Output the (x, y) coordinate of the center of the cell containing the given text.  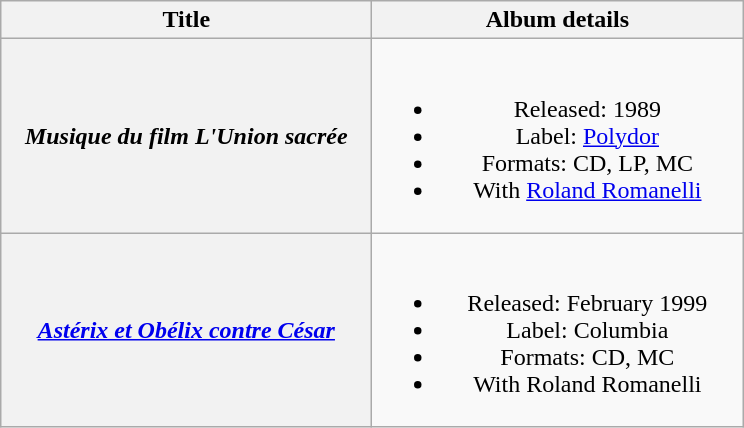
Album details (558, 20)
Musique du film L'Union sacrée (186, 136)
Released: 1989Label: PolydorFormats: CD, LP, MCWith Roland Romanelli (558, 136)
Astérix et Obélix contre César (186, 330)
Title (186, 20)
Released: February 1999Label: ColumbiaFormats: CD, MCWith Roland Romanelli (558, 330)
